From the cell containing the given text, extract its center point as (X, Y) coordinate. 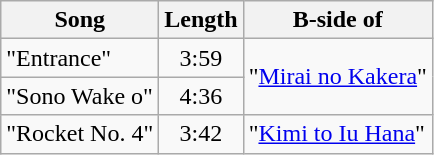
Length (201, 20)
"Mirai no Kakera" (338, 77)
"Entrance" (80, 58)
4:36 (201, 96)
"Sono Wake o" (80, 96)
"Kimi to Iu Hana" (338, 134)
B-side of (338, 20)
"Rocket No. 4" (80, 134)
3:42 (201, 134)
3:59 (201, 58)
Song (80, 20)
